Search for the cell housing the specified text and yield its (X, Y) center coordinate. 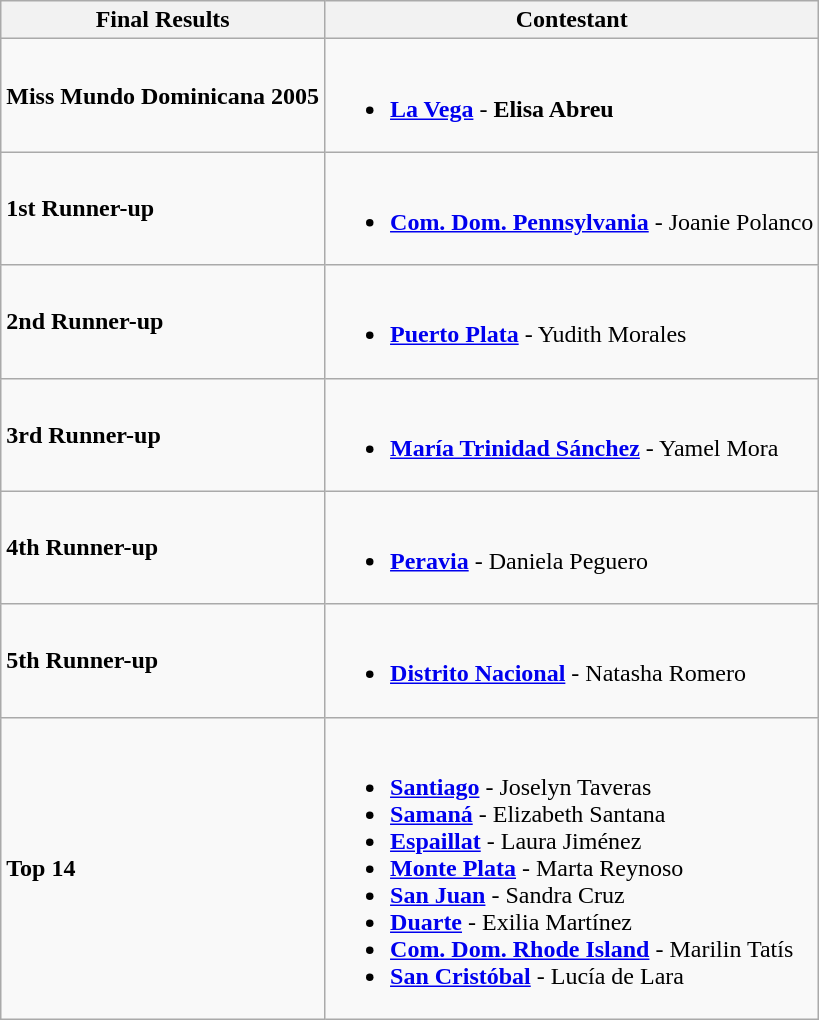
Distrito Nacional - Natasha Romero (572, 660)
Puerto Plata - Yudith Morales (572, 322)
La Vega - Elisa Abreu (572, 96)
5th Runner-up (163, 660)
3rd Runner-up (163, 434)
1st Runner-up (163, 208)
Peravia - Daniela Peguero (572, 548)
Contestant (572, 20)
María Trinidad Sánchez - Yamel Mora (572, 434)
Final Results (163, 20)
2nd Runner-up (163, 322)
4th Runner-up (163, 548)
Com. Dom. Pennsylvania - Joanie Polanco (572, 208)
Top 14 (163, 868)
Miss Mundo Dominicana 2005 (163, 96)
